Capture the cell that displays the provided text and extract its [x, y] central coordinate. 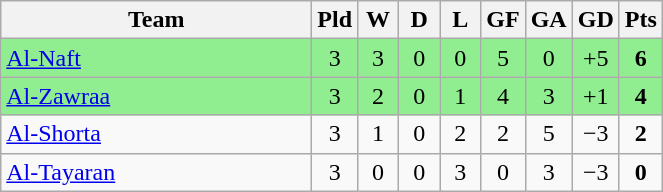
W [378, 20]
Team [156, 20]
D [420, 20]
Al-Tayaran [156, 172]
Al-Naft [156, 58]
Al-Zawraa [156, 96]
GF [503, 20]
L [460, 20]
GD [596, 20]
6 [640, 58]
GA [548, 20]
Al-Shorta [156, 134]
Pts [640, 20]
Pld [335, 20]
+1 [596, 96]
+5 [596, 58]
